Provide the (X, Y) coordinate of the cell's center where the given text is located.  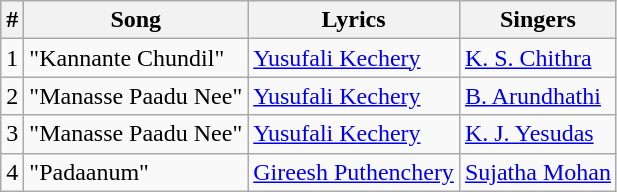
1 (12, 58)
Song (136, 20)
4 (12, 172)
K. J. Yesudas (538, 134)
3 (12, 134)
K. S. Chithra (538, 58)
Singers (538, 20)
Lyrics (354, 20)
B. Arundhathi (538, 96)
# (12, 20)
2 (12, 96)
"Padaanum" (136, 172)
Gireesh Puthenchery (354, 172)
Sujatha Mohan (538, 172)
"Kannante Chundil" (136, 58)
